Capture the cell that displays the provided text and extract its [X, Y] central coordinate. 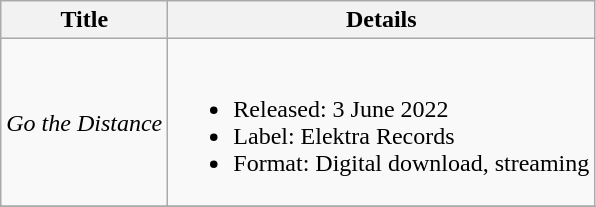
Go the Distance [84, 122]
Title [84, 20]
Details [382, 20]
Released: 3 June 2022Label: Elektra RecordsFormat: Digital download, streaming [382, 122]
